Determine the (X, Y) coordinate at the center of the cell enclosing the given text.  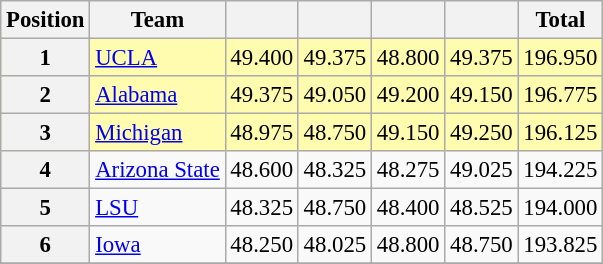
196.950 (560, 58)
49.050 (334, 95)
Arizona State (158, 170)
49.200 (408, 95)
Iowa (158, 245)
1 (46, 58)
Michigan (158, 133)
6 (46, 245)
48.525 (482, 208)
48.975 (262, 133)
3 (46, 133)
5 (46, 208)
4 (46, 170)
48.400 (408, 208)
48.275 (408, 170)
LSU (158, 208)
UCLA (158, 58)
48.600 (262, 170)
193.825 (560, 245)
Total (560, 20)
48.025 (334, 245)
196.125 (560, 133)
Alabama (158, 95)
194.000 (560, 208)
194.225 (560, 170)
49.025 (482, 170)
49.400 (262, 58)
Position (46, 20)
2 (46, 95)
196.775 (560, 95)
49.250 (482, 133)
Team (158, 20)
48.250 (262, 245)
